Detect which cell encompasses the target text, then output its [x, y] center coordinate. 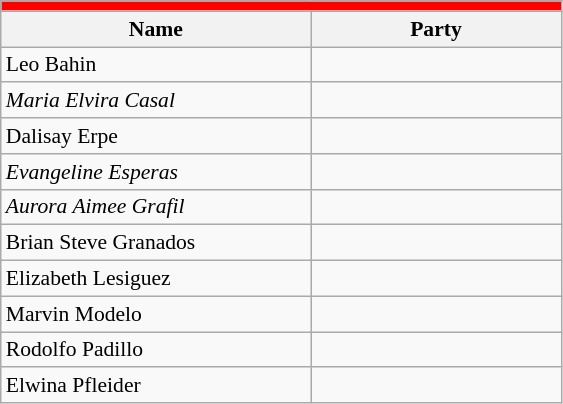
Marvin Modelo [156, 314]
Elwina Pfleider [156, 386]
Elizabeth Lesiguez [156, 279]
Brian Steve Granados [156, 243]
Name [156, 29]
Leo Bahin [156, 65]
Evangeline Esperas [156, 172]
Aurora Aimee Grafil [156, 207]
Maria Elvira Casal [156, 101]
Party [436, 29]
Dalisay Erpe [156, 136]
Rodolfo Padillo [156, 350]
